Determine the (X, Y) coordinate at the center of the cell enclosing the given text.  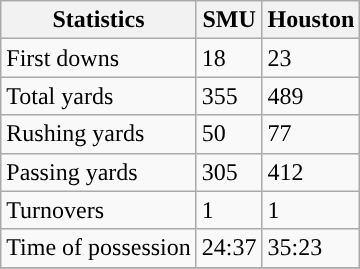
Passing yards (99, 172)
First downs (99, 58)
SMU (229, 20)
Turnovers (99, 210)
Houston (311, 20)
23 (311, 58)
Total yards (99, 96)
18 (229, 58)
50 (229, 134)
Statistics (99, 20)
77 (311, 134)
Time of possession (99, 248)
355 (229, 96)
35:23 (311, 248)
305 (229, 172)
489 (311, 96)
24:37 (229, 248)
Rushing yards (99, 134)
412 (311, 172)
